Scan for the cell matching the given text and deliver its [X, Y] coordinate at center. 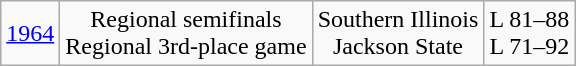
1964 [30, 34]
L 81–88L 71–92 [530, 34]
Regional semifinalsRegional 3rd-place game [186, 34]
Southern IllinoisJackson State [398, 34]
